Return the [X, Y] coordinate for the center point of the cell that contains the specified text.  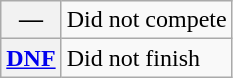
— [31, 20]
Did not compete [146, 20]
DNF [31, 58]
Did not finish [146, 58]
